For the text-containing cell, return its midpoint in [X, Y] coordinate format. 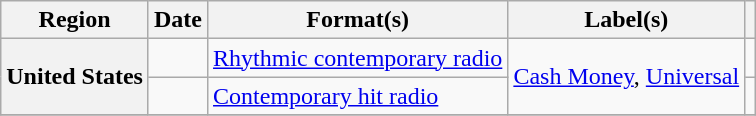
Cash Money, Universal [626, 77]
Label(s) [626, 20]
Date [178, 20]
Rhythmic contemporary radio [358, 58]
Contemporary hit radio [358, 96]
United States [75, 77]
Region [75, 20]
Format(s) [358, 20]
